Scan for the cell matching the given text and deliver its (X, Y) coordinate at center. 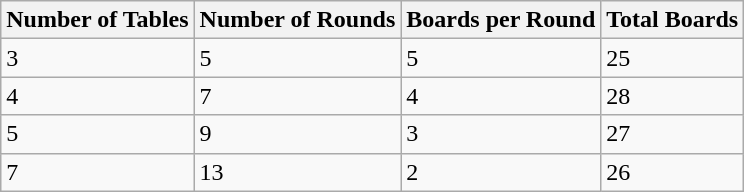
13 (298, 172)
Number of Tables (98, 20)
28 (672, 96)
27 (672, 134)
Boards per Round (501, 20)
25 (672, 58)
2 (501, 172)
9 (298, 134)
Total Boards (672, 20)
Number of Rounds (298, 20)
26 (672, 172)
